Extract the (X, Y) coordinate from the center of the cell holding the provided text.  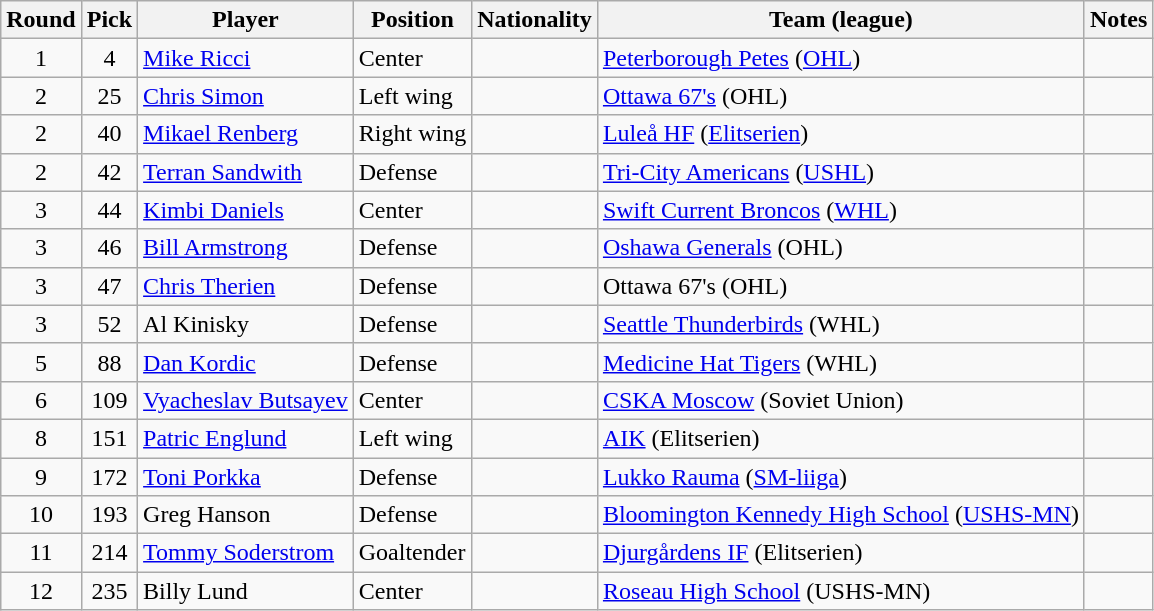
Seattle Thunderbirds (WHL) (840, 324)
1 (41, 58)
6 (41, 400)
Medicine Hat Tigers (WHL) (840, 362)
Pick (109, 20)
193 (109, 515)
Bloomington Kennedy High School (USHS-MN) (840, 515)
Peterborough Petes (OHL) (840, 58)
AIK (Elitserien) (840, 438)
Goaltender (412, 553)
5 (41, 362)
25 (109, 96)
CSKA Moscow (Soviet Union) (840, 400)
Toni Porkka (246, 477)
Mikael Renberg (246, 134)
Dan Kordic (246, 362)
10 (41, 515)
11 (41, 553)
Al Kinisky (246, 324)
Greg Hanson (246, 515)
Round (41, 20)
Tommy Soderstrom (246, 553)
Position (412, 20)
47 (109, 286)
Mike Ricci (246, 58)
Chris Therien (246, 286)
Terran Sandwith (246, 172)
Billy Lund (246, 591)
9 (41, 477)
Luleå HF (Elitserien) (840, 134)
Djurgårdens IF (Elitserien) (840, 553)
4 (109, 58)
40 (109, 134)
Swift Current Broncos (WHL) (840, 210)
52 (109, 324)
Patric Englund (246, 438)
235 (109, 591)
12 (41, 591)
Nationality (535, 20)
88 (109, 362)
151 (109, 438)
Lukko Rauma (SM-liiga) (840, 477)
8 (41, 438)
Chris Simon (246, 96)
Right wing (412, 134)
44 (109, 210)
Roseau High School (USHS-MN) (840, 591)
214 (109, 553)
Notes (1118, 20)
Team (league) (840, 20)
Vyacheslav Butsayev (246, 400)
109 (109, 400)
Kimbi Daniels (246, 210)
Tri-City Americans (USHL) (840, 172)
172 (109, 477)
46 (109, 248)
Player (246, 20)
42 (109, 172)
Oshawa Generals (OHL) (840, 248)
Bill Armstrong (246, 248)
